For the text-containing cell, return its midpoint in [X, Y] coordinate format. 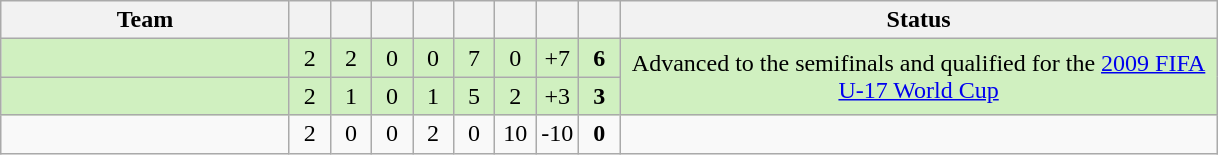
5 [474, 96]
-10 [558, 134]
7 [474, 58]
Advanced to the semifinals and qualified for the 2009 FIFA U-17 World Cup [919, 77]
10 [516, 134]
Status [919, 20]
+7 [558, 58]
6 [600, 58]
3 [600, 96]
Team [146, 20]
+3 [558, 96]
